Locate the cell with the specified text and output its (X, Y) center coordinate. 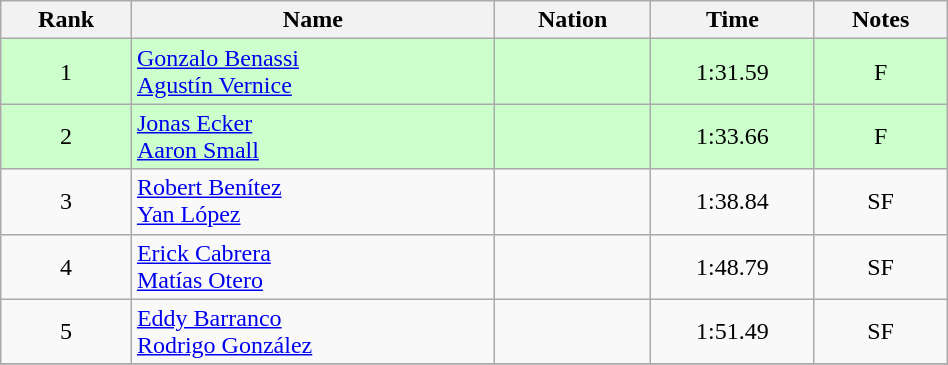
1:38.84 (732, 202)
4 (66, 266)
Gonzalo BenassiAgustín Vernice (312, 72)
Nation (572, 20)
1:51.49 (732, 332)
5 (66, 332)
Name (312, 20)
Jonas EckerAaron Small (312, 136)
Time (732, 20)
Robert BenítezYan López (312, 202)
1:48.79 (732, 266)
1:31.59 (732, 72)
1:33.66 (732, 136)
1 (66, 72)
Notes (880, 20)
Erick CabreraMatías Otero (312, 266)
Eddy BarrancoRodrigo González (312, 332)
2 (66, 136)
Rank (66, 20)
3 (66, 202)
